For the text-containing cell, return its midpoint in (x, y) coordinate format. 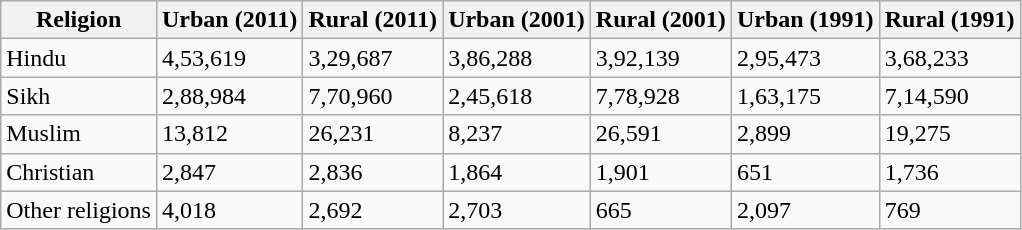
26,231 (373, 134)
Hindu (79, 58)
4,018 (229, 210)
Religion (79, 20)
2,95,473 (805, 58)
2,847 (229, 172)
1,63,175 (805, 96)
7,14,590 (950, 96)
26,591 (660, 134)
Rural (1991) (950, 20)
1,901 (660, 172)
3,29,687 (373, 58)
Urban (1991) (805, 20)
3,86,288 (517, 58)
1,736 (950, 172)
651 (805, 172)
1,864 (517, 172)
769 (950, 210)
3,92,139 (660, 58)
Urban (2001) (517, 20)
7,78,928 (660, 96)
7,70,960 (373, 96)
2,703 (517, 210)
Rural (2011) (373, 20)
Sikh (79, 96)
19,275 (950, 134)
2,88,984 (229, 96)
2,836 (373, 172)
Christian (79, 172)
3,68,233 (950, 58)
2,097 (805, 210)
2,899 (805, 134)
Muslim (79, 134)
2,45,618 (517, 96)
13,812 (229, 134)
Rural (2001) (660, 20)
Other religions (79, 210)
4,53,619 (229, 58)
2,692 (373, 210)
Urban (2011) (229, 20)
665 (660, 210)
8,237 (517, 134)
